Determine the (X, Y) coordinate at the center of the cell enclosing the given text.  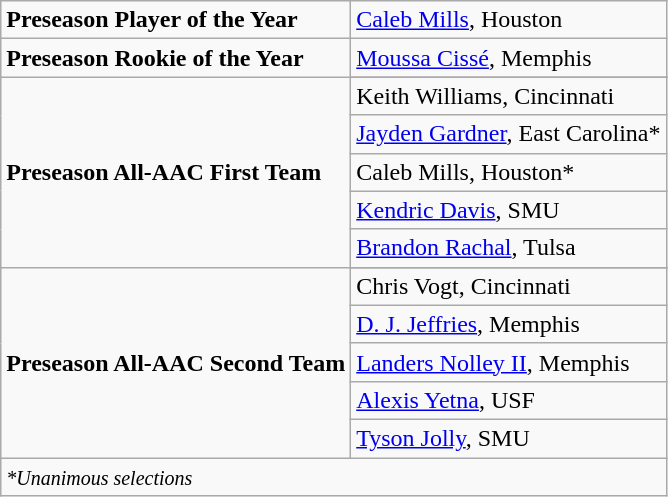
Tyson Jolly, SMU (508, 438)
D. J. Jeffries, Memphis (508, 324)
*Unanimous selections (334, 477)
Preseason Rookie of the Year (176, 58)
Moussa Cissé, Memphis (508, 58)
Caleb Mills, Houston* (508, 172)
Landers Nolley II, Memphis (508, 362)
Preseason Player of the Year (176, 20)
Jayden Gardner, East Carolina* (508, 134)
Keith Williams, Cincinnati (508, 96)
Preseason All-AAC Second Team (176, 362)
Kendric Davis, SMU (508, 210)
Chris Vogt, Cincinnati (508, 286)
Alexis Yetna, USF (508, 400)
Caleb Mills, Houston (508, 20)
Brandon Rachal, Tulsa (508, 248)
Preseason All-AAC First Team (176, 172)
